Detect which cell encompasses the target text, then output its [x, y] center coordinate. 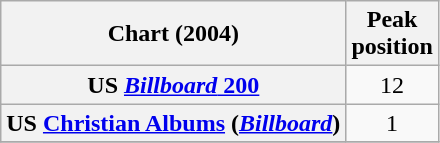
US Christian Albums (Billboard) [174, 123]
Chart (2004) [174, 34]
1 [392, 123]
Peakposition [392, 34]
US Billboard 200 [174, 85]
12 [392, 85]
